Identify which cell holds the provided text, then report its [X, Y] central coordinate. 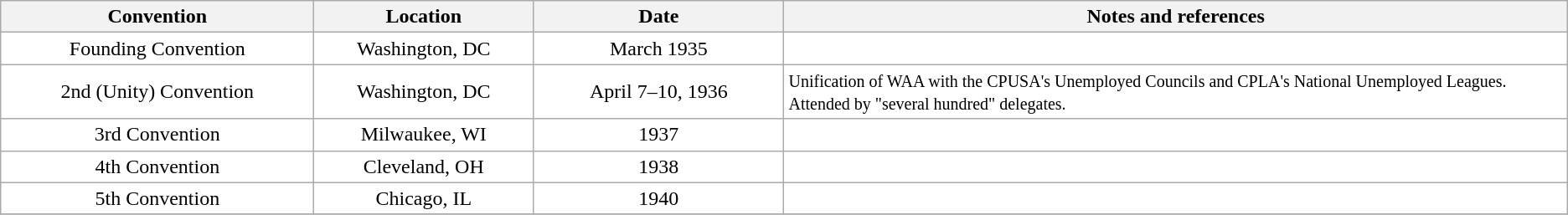
3rd Convention [157, 135]
March 1935 [658, 49]
Date [658, 17]
Location [424, 17]
2nd (Unity) Convention [157, 92]
Milwaukee, WI [424, 135]
1937 [658, 135]
4th Convention [157, 166]
Unification of WAA with the CPUSA's Unemployed Councils and CPLA's National Unemployed Leagues. Attended by "several hundred" delegates. [1176, 92]
Cleveland, OH [424, 166]
Chicago, IL [424, 198]
1940 [658, 198]
April 7–10, 1936 [658, 92]
5th Convention [157, 198]
Notes and references [1176, 17]
Founding Convention [157, 49]
1938 [658, 166]
Convention [157, 17]
